Extract the [x, y] coordinate from the center of the cell holding the provided text.  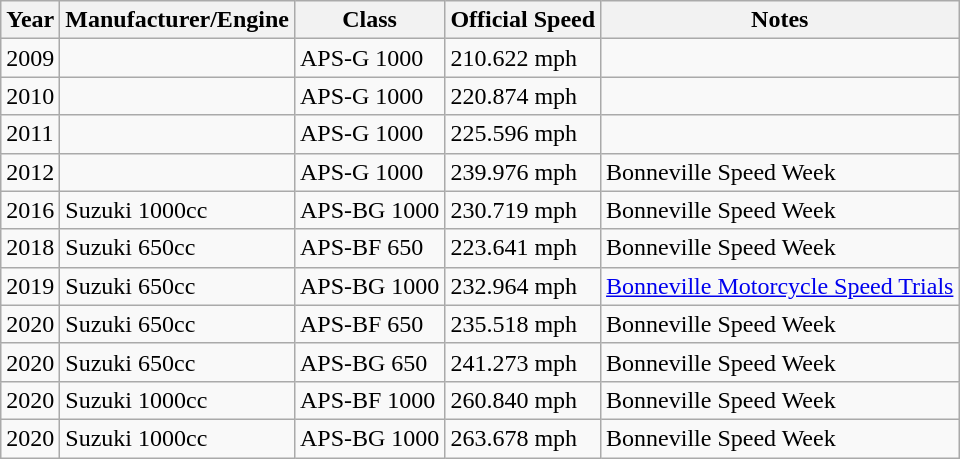
260.840 mph [523, 400]
2009 [30, 58]
2012 [30, 172]
Official Speed [523, 20]
241.273 mph [523, 362]
239.976 mph [523, 172]
2016 [30, 210]
223.641 mph [523, 248]
2018 [30, 248]
2019 [30, 286]
2011 [30, 134]
232.964 mph [523, 286]
263.678 mph [523, 438]
2010 [30, 96]
Class [369, 20]
Manufacturer/Engine [178, 20]
APS-BF 1000 [369, 400]
Year [30, 20]
APS-BG 650 [369, 362]
Bonneville Motorcycle Speed Trials [780, 286]
220.874 mph [523, 96]
230.719 mph [523, 210]
210.622 mph [523, 58]
Notes [780, 20]
225.596 mph [523, 134]
235.518 mph [523, 324]
